Return the (X, Y) coordinate for the center point of the cell that contains the specified text.  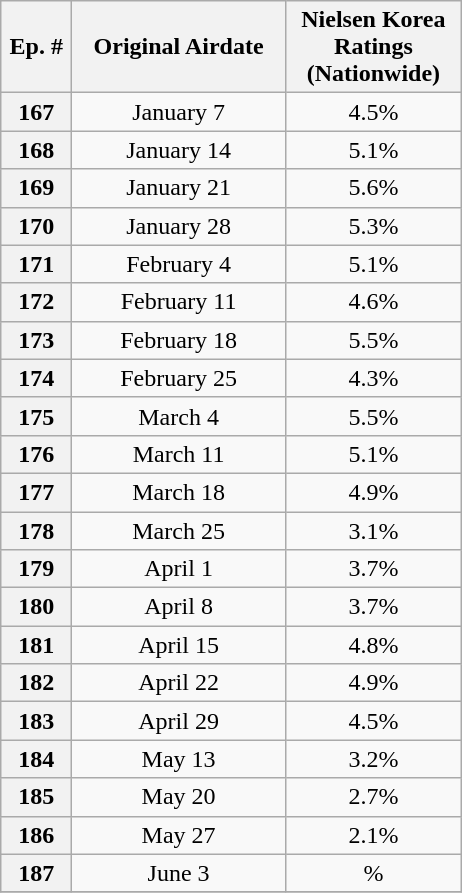
Nielsen Korea Ratings (Nationwide) (373, 47)
March 18 (179, 492)
March 4 (179, 416)
180 (36, 607)
183 (36, 721)
169 (36, 188)
186 (36, 835)
173 (36, 340)
April 1 (179, 569)
187 (36, 873)
176 (36, 454)
Original Airdate (179, 47)
June 3 (179, 873)
175 (36, 416)
March 25 (179, 531)
172 (36, 302)
February 25 (179, 378)
May 27 (179, 835)
April 15 (179, 645)
4.8% (373, 645)
February 18 (179, 340)
181 (36, 645)
5.6% (373, 188)
171 (36, 264)
3.1% (373, 531)
April 22 (179, 683)
3.2% (373, 759)
179 (36, 569)
184 (36, 759)
April 8 (179, 607)
182 (36, 683)
4.6% (373, 302)
February 4 (179, 264)
5.3% (373, 226)
170 (36, 226)
May 13 (179, 759)
168 (36, 150)
March 11 (179, 454)
January 14 (179, 150)
February 11 (179, 302)
167 (36, 112)
174 (36, 378)
January 28 (179, 226)
2.7% (373, 797)
185 (36, 797)
January 7 (179, 112)
January 21 (179, 188)
177 (36, 492)
May 20 (179, 797)
2.1% (373, 835)
178 (36, 531)
% (373, 873)
Ep. # (36, 47)
April 29 (179, 721)
4.3% (373, 378)
